Return (X, Y) of the center of cell containing provided text 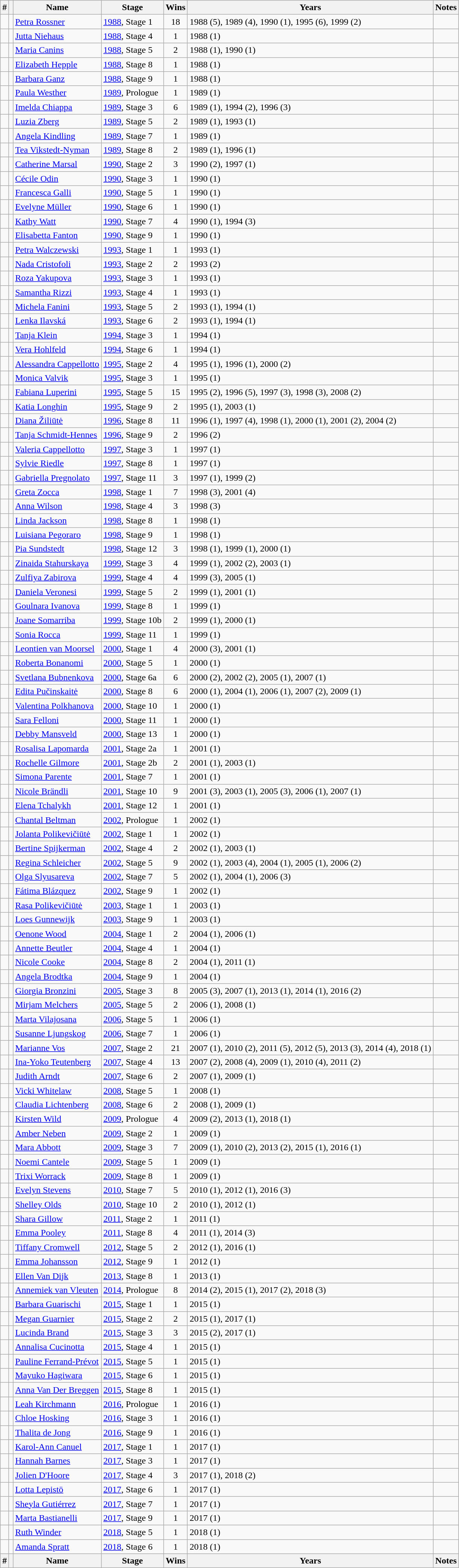
Lotta Lepistö (57, 1489)
Angela Kindling (57, 136)
1998, Stage 1 (133, 492)
1999, Stage 8 (133, 606)
1990 (1), 1994 (3) (310, 221)
1989 (1), 1993 (1) (310, 121)
2016, Prologue (133, 1404)
Debby Mansveld (57, 734)
2007 (2), 2008 (4), 2009 (1), 2010 (4), 2011 (2) (310, 1062)
1989, Stage 7 (133, 136)
1998 (3), 2001 (4) (310, 492)
2007 (1), 2009 (1) (310, 1076)
2001, Stage 7 (133, 777)
Megan Guarnier (57, 1318)
1989 (1), 1994 (2), 1996 (3) (310, 107)
1999, Stage 10b (133, 620)
2003, Stage 1 (133, 905)
1998 (3) (310, 506)
1989, Prologue (133, 93)
Barbara Guarischi (57, 1304)
Fabiana Luperini (57, 392)
2007 (1), 2010 (2), 2011 (5), 2012 (5), 2013 (3), 2014 (4), 2018 (1) (310, 1048)
Valeria Cappellotto (57, 449)
2005 (3), 2007 (1), 2013 (1), 2014 (1), 2016 (2) (310, 991)
Tanja Schmidt-Hennes (57, 435)
Roberta Bonanomi (57, 663)
Paula Westher (57, 93)
2001 (1), 2003 (1) (310, 763)
1999 (1), 2001 (1) (310, 592)
1999, Stage 11 (133, 635)
2012, Stage 5 (133, 1247)
2008, Stage 5 (133, 1091)
Olga Slyusareva (57, 877)
1999 (3), 2005 (1) (310, 577)
2011, Stage 8 (133, 1233)
2009, Stage 8 (133, 1176)
2017, Stage 9 (133, 1518)
Tiffany Cromwell (57, 1247)
2015, Stage 1 (133, 1304)
2006, Stage 5 (133, 1019)
2000 (3), 2001 (1) (310, 649)
Loes Gunnewijk (57, 920)
2004, Stage 4 (133, 948)
2009, Stage 3 (133, 1148)
2008 (1) (310, 1091)
1997, Stage 11 (133, 478)
2000, Stage 5 (133, 663)
2004, Stage 8 (133, 962)
1994, Stage 6 (133, 349)
2012 (1), 2016 (1) (310, 1247)
Judith Arndt (57, 1076)
Regina Schleicher (57, 862)
2010, Stage 7 (133, 1190)
1996, Stage 8 (133, 421)
2008, Stage 6 (133, 1105)
2001 (3), 2003 (1), 2005 (3), 2006 (1), 2007 (1) (310, 791)
Nada Cristofoli (57, 264)
1995 (2), 1996 (5), 1997 (3), 1998 (3), 2008 (2) (310, 392)
1999, Stage 4 (133, 577)
2004, Stage 9 (133, 976)
Karol-Ann Canuel (57, 1447)
1995, Stage 2 (133, 364)
Oenone Wood (57, 934)
Annemiek van Vleuten (57, 1290)
15 (176, 392)
Anna Wilson (57, 506)
1996 (2) (310, 435)
2011, Stage 2 (133, 1219)
1993, Stage 5 (133, 307)
2012, Stage 9 (133, 1261)
1999, Stage 3 (133, 563)
2017 (1), 2018 (2) (310, 1475)
2000, Stage 10 (133, 706)
1997, Stage 3 (133, 449)
2015, Stage 8 (133, 1390)
2011 (1) (310, 1219)
Petra Walczewski (57, 250)
1999 (1), 2000 (1) (310, 620)
1999 (1), 2002 (2), 2003 (1) (310, 563)
1993, Stage 3 (133, 278)
Daniela Veronesi (57, 592)
13 (176, 1062)
2017, Stage 6 (133, 1489)
Susanne Ljungskog (57, 1033)
Noemi Cantele (57, 1162)
Shelley Olds (57, 1204)
Luzia Zberg (57, 121)
1997, Stage 8 (133, 464)
1990, Stage 5 (133, 193)
Sylvie Riedle (57, 464)
2011 (1), 2014 (3) (310, 1233)
Goulnara Ivanova (57, 606)
Fátima Blázquez (57, 891)
2005, Stage 3 (133, 991)
Vicki Whitelaw (57, 1091)
Valentina Polkhanova (57, 706)
11 (176, 421)
1995, Stage 3 (133, 378)
Rochelle Gilmore (57, 763)
Bertine Spijkerman (57, 848)
Elizabeth Hepple (57, 64)
1998, Stage 8 (133, 520)
Ellen Van Dijk (57, 1276)
2007, Stage 4 (133, 1062)
Evelyne Müller (57, 207)
Trixi Worrack (57, 1176)
2001, Stage 2b (133, 763)
Sara Felloni (57, 720)
Tanja Klein (57, 335)
Rasa Polikevičiūtė (57, 905)
Michela Fanini (57, 307)
2018, Stage 5 (133, 1532)
Greta Zocca (57, 492)
1990, Stage 7 (133, 221)
Sonia Rocca (57, 635)
2006 (1), 2008 (1) (310, 1005)
Pauline Ferrand-Prévot (57, 1361)
2012 (1) (310, 1261)
1993, Stage 6 (133, 321)
Marta Vilajosana (57, 1019)
2004, Stage 1 (133, 934)
1990, Stage 2 (133, 164)
1993, Stage 2 (133, 264)
Amber Neben (57, 1133)
2008 (1), 2009 (1) (310, 1105)
Imelda Chiappa (57, 107)
2000 (2), 2002 (2), 2005 (1), 2007 (1) (310, 677)
1998 (1), 1999 (1), 2000 (1) (310, 549)
Leah Kirchmann (57, 1404)
2000, Stage 8 (133, 692)
Petra Rossner (57, 22)
2017, Stage 4 (133, 1475)
Monica Valvik (57, 378)
Jolien D'Hoore (57, 1475)
Zinaida Stahurskaya (57, 563)
Chantal Beltman (57, 820)
2017, Stage 3 (133, 1461)
2002, Stage 1 (133, 834)
1990 (2), 1997 (1) (310, 164)
2002 (1), 2003 (4), 2004 (1), 2005 (1), 2006 (2) (310, 862)
2001, Stage 2a (133, 748)
2015 (2), 2017 (1) (310, 1333)
Amanda Spratt (57, 1547)
Emma Pooley (57, 1233)
2003, Stage 9 (133, 920)
2002, Stage 7 (133, 877)
2014, Prologue (133, 1290)
2002, Stage 4 (133, 848)
2013 (1) (310, 1276)
1995 (1), 2003 (1) (310, 406)
2009, Stage 2 (133, 1133)
Barbara Ganz (57, 79)
1993, Stage 4 (133, 292)
18 (176, 22)
1990, Stage 3 (133, 179)
Lenka Ilavská (57, 321)
Joane Somarriba (57, 620)
Catherine Marsal (57, 164)
Evelyn Stevens (57, 1190)
Marta Bastianelli (57, 1518)
Maria Canins (57, 50)
Jutta Niehaus (57, 36)
Kathy Watt (57, 221)
2001, Stage 10 (133, 791)
2014 (2), 2015 (1), 2017 (2), 2018 (3) (310, 1290)
Emma Johansson (57, 1261)
Annette Beutler (57, 948)
21 (176, 1048)
Claudia Lichtenberg (57, 1105)
Annalisa Cucinotta (57, 1347)
1988, Stage 5 (133, 50)
2000 (1), 2004 (1), 2006 (1), 2007 (2), 2009 (1) (310, 692)
2004 (1), 2006 (1) (310, 934)
2009, Prologue (133, 1119)
1988, Stage 1 (133, 22)
2010, Stage 10 (133, 1204)
2015, Stage 6 (133, 1376)
2015, Stage 3 (133, 1333)
1998, Stage 12 (133, 549)
1988 (1), 1990 (1) (310, 50)
Ina-Yoko Teutenberg (57, 1062)
2018, Stage 6 (133, 1547)
Francesca Galli (57, 193)
2005, Stage 5 (133, 1005)
Mayuko Hagiwara (57, 1376)
2015, Stage 5 (133, 1361)
Pia Sundstedt (57, 549)
2007, Stage 2 (133, 1048)
Linda Jackson (57, 520)
2006, Stage 7 (133, 1033)
Tea Vikstedt-Nyman (57, 150)
1997 (1), 1999 (2) (310, 478)
Ruth Winder (57, 1532)
Edita Pučinskaitė (57, 692)
Marianne Vos (57, 1048)
2000, Stage 11 (133, 720)
1988 (5), 1989 (4), 1990 (1), 1995 (6), 1999 (2) (310, 22)
2010 (1), 2012 (1), 2016 (3) (310, 1190)
1998, Stage 9 (133, 535)
Giorgia Bronzini (57, 991)
1996, Stage 9 (133, 435)
1993 (2) (310, 264)
Elena Tchalykh (57, 805)
Diana Žiliūtė (57, 421)
1988, Stage 4 (133, 36)
2013, Stage 8 (133, 1276)
Elisabetta Fanton (57, 235)
2007, Stage 6 (133, 1076)
2009 (1), 2010 (2), 2013 (2), 2015 (1), 2016 (1) (310, 1148)
Jolanta Polikevičiūtė (57, 834)
Cécile Odin (57, 179)
2015, Stage 4 (133, 1347)
Nicole Brändli (57, 791)
Thalita de Jong (57, 1432)
1990, Stage 9 (133, 235)
Angela Brodtka (57, 976)
2002 (1), 2004 (1), 2006 (3) (310, 877)
2002, Stage 9 (133, 891)
Hannah Barnes (57, 1461)
Zulfiya Zabirova (57, 577)
Sheyla Gutiérrez (57, 1504)
Mirjam Melchers (57, 1005)
2017, Stage 1 (133, 1447)
1993, Stage 1 (133, 250)
1995, Stage 9 (133, 406)
Kirsten Wild (57, 1119)
2000, Stage 13 (133, 734)
1995 (1), 1996 (1), 2000 (2) (310, 364)
2016, Stage 9 (133, 1432)
1989, Stage 8 (133, 150)
Rosalisa Lapomarda (57, 748)
Anna Van Der Breggen (57, 1390)
Svetlana Bubnenkova (57, 677)
1990, Stage 6 (133, 207)
2004 (1), 2011 (1) (310, 962)
1998, Stage 4 (133, 506)
1989, Stage 3 (133, 107)
1995 (1) (310, 378)
2017, Stage 7 (133, 1504)
Gabriella Pregnolato (57, 478)
1989, Stage 5 (133, 121)
2000, Stage 1 (133, 649)
Samantha Rizzi (57, 292)
Mara Abbott (57, 1148)
1996 (1), 1997 (4), 1998 (1), 2000 (1), 2001 (2), 2004 (2) (310, 421)
2010 (1), 2012 (1) (310, 1204)
1999, Stage 5 (133, 592)
1994, Stage 3 (133, 335)
Nicole Cooke (57, 962)
2000, Stage 6a (133, 677)
Luisiana Pegoraro (57, 535)
Lucinda Brand (57, 1333)
Roza Yakupova (57, 278)
1988, Stage 8 (133, 64)
Chloe Hosking (57, 1418)
2016, Stage 3 (133, 1418)
2015, Stage 2 (133, 1318)
1995, Stage 5 (133, 392)
2015 (1), 2017 (1) (310, 1318)
1989 (1), 1996 (1) (310, 150)
2002 (1), 2003 (1) (310, 848)
2002, Prologue (133, 820)
Leontien van Moorsel (57, 649)
Simona Parente (57, 777)
2001, Stage 12 (133, 805)
Vera Hohlfeld (57, 349)
Shara Gillow (57, 1219)
2009 (2), 2013 (1), 2018 (1) (310, 1119)
Katia Longhin (57, 406)
2009, Stage 5 (133, 1162)
1988, Stage 9 (133, 79)
2002, Stage 5 (133, 862)
Alessandra Cappellotto (57, 364)
